Identify which cell holds the provided text, then report its (x, y) central coordinate. 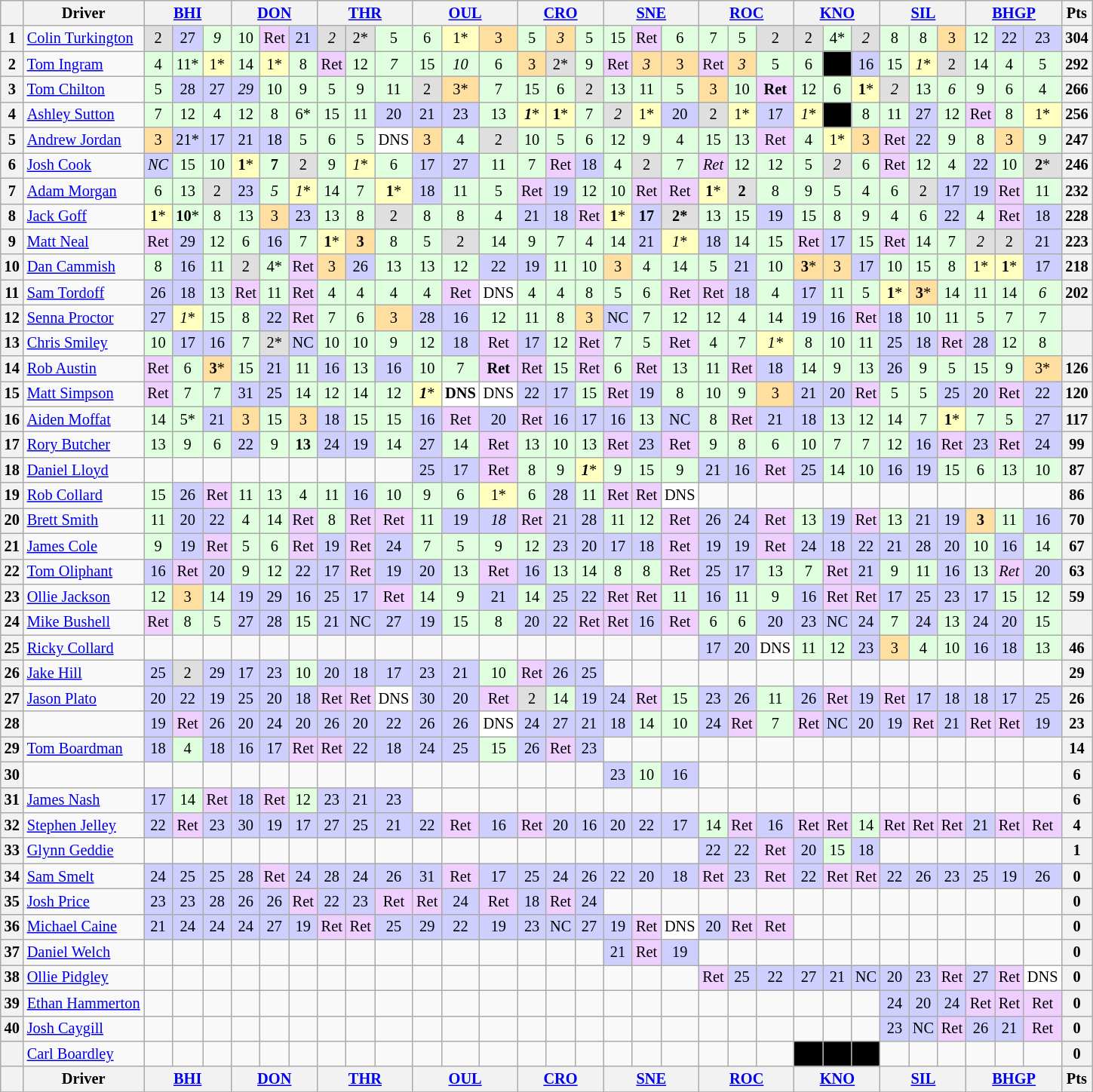
Jake Hill (84, 673)
256 (1076, 115)
232 (1076, 191)
Mike Bushell (84, 622)
126 (1076, 369)
202 (1076, 293)
40 (12, 1029)
Rory Butcher (84, 444)
117 (1076, 419)
Jack Goff (84, 216)
304 (1076, 38)
32 (12, 825)
Matt Neal (84, 241)
Rob Collard (84, 495)
Michael Caine (84, 927)
Tom Boardman (84, 749)
67 (1076, 546)
Sam Tordoff (84, 293)
Ollie Jackson (84, 597)
36 (12, 927)
46 (1076, 648)
Chris Smiley (84, 343)
Ethan Hammerton (84, 1003)
99 (1076, 444)
Ollie Pidgley (84, 977)
James Cole (84, 546)
10* (188, 216)
247 (1076, 140)
228 (1076, 216)
Colin Turkington (84, 38)
Tom Oliphant (84, 572)
266 (1076, 89)
70 (1076, 520)
Daniel Lloyd (84, 470)
Carl Boardley (84, 1054)
86 (1076, 495)
6* (303, 115)
292 (1076, 64)
120 (1076, 394)
Dan Cammish (84, 267)
Glynn Geddie (84, 851)
11* (188, 64)
Ashley Sutton (84, 115)
Brett Smith (84, 520)
246 (1076, 165)
223 (1076, 241)
Josh Cook (84, 165)
Daniel Welch (84, 952)
Matt Simpson (84, 394)
Jason Plato (84, 698)
35 (12, 901)
5* (188, 419)
38 (12, 977)
87 (1076, 470)
218 (1076, 267)
63 (1076, 572)
Andrew Jordan (84, 140)
Rob Austin (84, 369)
Sam Smelt (84, 876)
37 (12, 952)
Adam Morgan (84, 191)
Josh Price (84, 901)
59 (1076, 597)
James Nash (84, 800)
Tom Ingram (84, 64)
Tom Chilton (84, 89)
Aiden Moffat (84, 419)
33 (12, 851)
Stephen Jelley (84, 825)
21* (188, 140)
34 (12, 876)
39 (12, 1003)
Senna Proctor (84, 317)
Josh Caygill (84, 1029)
Ricky Collard (84, 648)
